Identify which cell holds the provided text, then report its [X, Y] central coordinate. 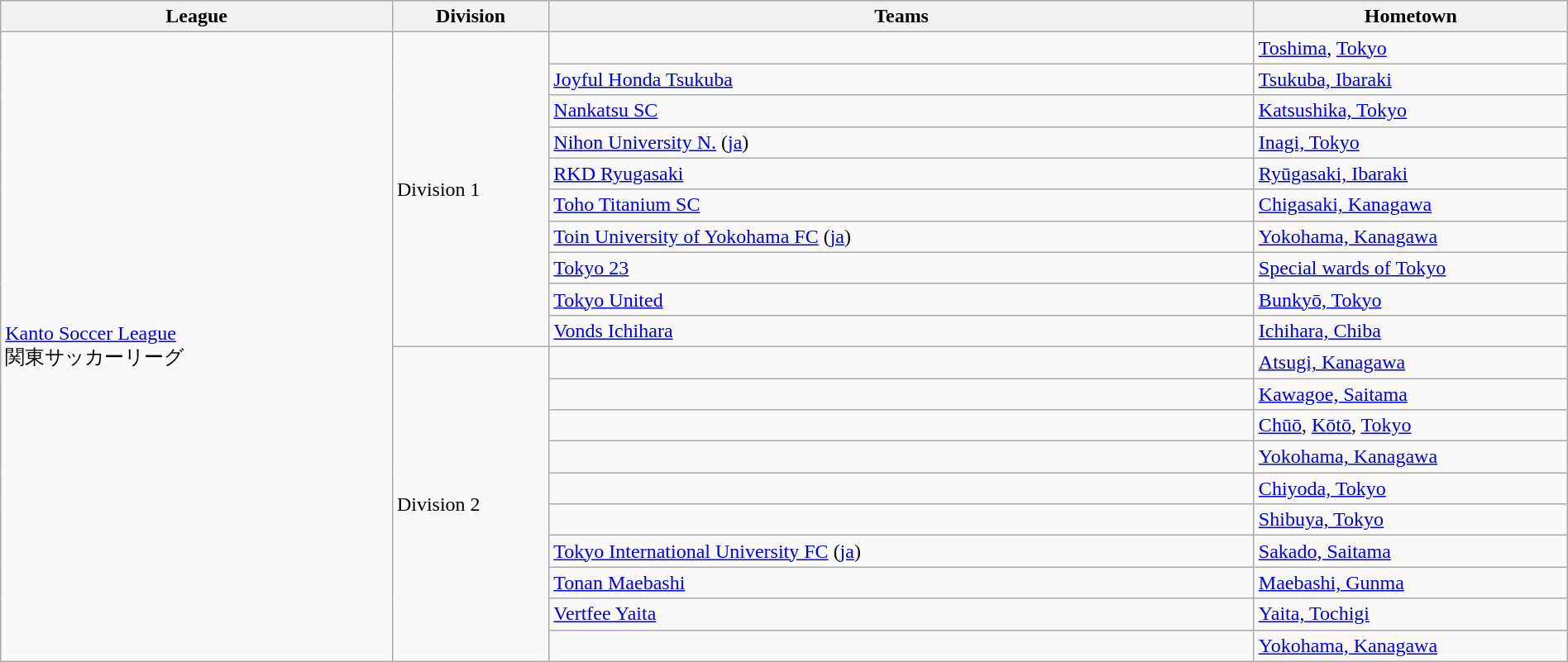
Ryūgasaki, Ibaraki [1411, 174]
Hometown [1411, 17]
Bunkyō, Tokyo [1411, 299]
Kawagoe, Saitama [1411, 394]
Tokyo 23 [901, 268]
Division 2 [470, 504]
Nankatsu SC [901, 111]
RKD Ryugasaki [901, 174]
Kanto Soccer League関東サッカーリーグ [197, 347]
Tsukuba, Ibaraki [1411, 79]
Joyful Honda Tsukuba [901, 79]
Toshima, Tokyo [1411, 48]
Chigasaki, Kanagawa [1411, 205]
Shibuya, Tokyo [1411, 520]
Maebashi, Gunma [1411, 583]
Tokyo International University FC (ja) [901, 551]
Sakado, Saitama [1411, 551]
Inagi, Tokyo [1411, 142]
Toin University of Yokohama FC (ja) [901, 236]
Division 1 [470, 190]
Vertfee Yaita [901, 614]
League [197, 17]
Tonan Maebashi [901, 583]
Vonds Ichihara [901, 331]
Yaita, Tochigi [1411, 614]
Chūō, Kōtō, Tokyo [1411, 426]
Nihon University N. (ja) [901, 142]
Ichihara, Chiba [1411, 331]
Division [470, 17]
Teams [901, 17]
Atsugi, Kanagawa [1411, 362]
Katsushika, Tokyo [1411, 111]
Chiyoda, Tokyo [1411, 488]
Special wards of Tokyo [1411, 268]
Tokyo United [901, 299]
Toho Titanium SC [901, 205]
